Scan for the cell matching the given text and deliver its (x, y) coordinate at center. 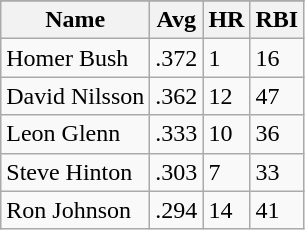
14 (226, 210)
7 (226, 172)
Name (76, 20)
12 (226, 96)
Ron Johnson (76, 210)
41 (277, 210)
.372 (176, 58)
HR (226, 20)
RBI (277, 20)
.294 (176, 210)
.303 (176, 172)
47 (277, 96)
.362 (176, 96)
David Nilsson (76, 96)
1 (226, 58)
.333 (176, 134)
Steve Hinton (76, 172)
33 (277, 172)
Avg (176, 20)
16 (277, 58)
10 (226, 134)
36 (277, 134)
Leon Glenn (76, 134)
Homer Bush (76, 58)
